Scan for the cell matching the given text and deliver its [x, y] coordinate at center. 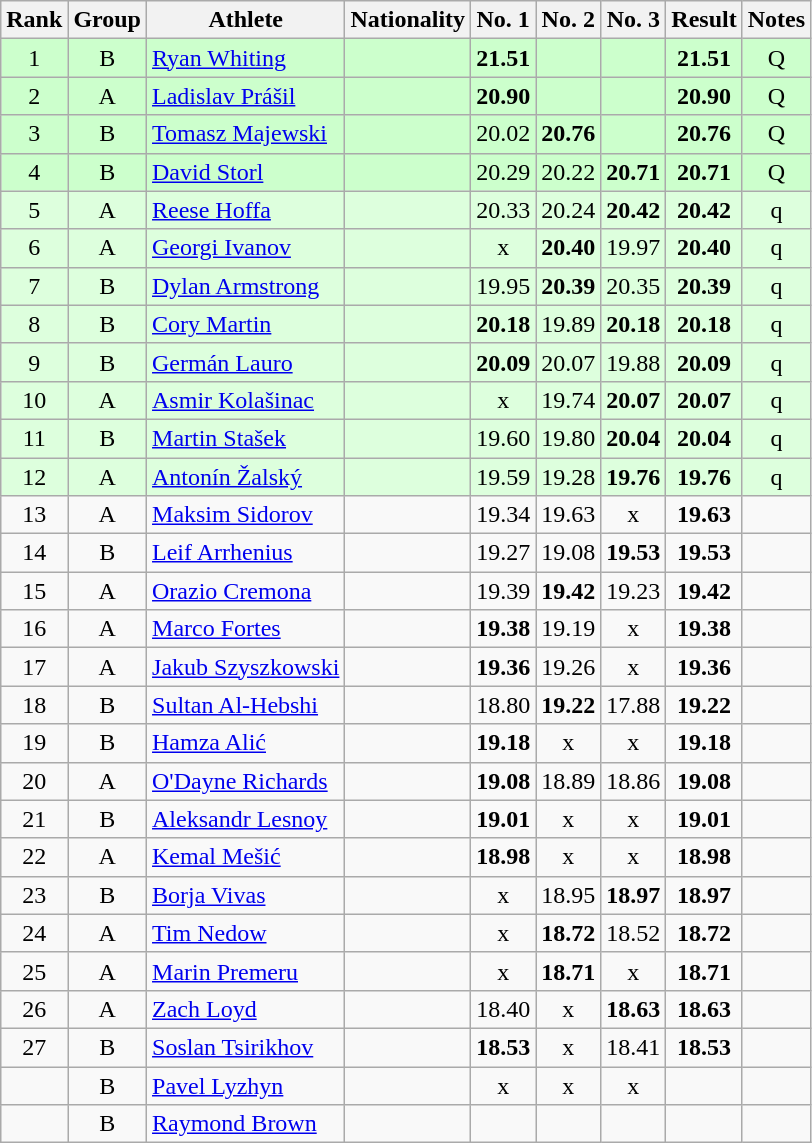
19 [34, 743]
No. 2 [568, 20]
Orazio Cremona [246, 591]
Asmir Kolašinac [246, 400]
No. 1 [504, 20]
18.41 [634, 1047]
19.59 [504, 477]
15 [34, 591]
2 [34, 96]
19.27 [504, 553]
18.40 [504, 1009]
19.74 [568, 400]
19.95 [504, 286]
18.89 [568, 781]
26 [34, 1009]
Leif Arrhenius [246, 553]
24 [34, 933]
Marin Premeru [246, 971]
Germán Lauro [246, 362]
19.80 [568, 438]
Borja Vivas [246, 895]
20.02 [504, 134]
Aleksandr Lesnoy [246, 819]
David Storl [246, 172]
Kemal Mešić [246, 857]
20.33 [504, 210]
Nationality [408, 20]
19.89 [568, 324]
13 [34, 515]
19.23 [634, 591]
10 [34, 400]
Result [704, 20]
18.95 [568, 895]
Group [108, 20]
Tomasz Majewski [246, 134]
Sultan Al-Hebshi [246, 705]
Antonín Žalský [246, 477]
Dylan Armstrong [246, 286]
19.60 [504, 438]
Jakub Szyszkowski [246, 667]
18.80 [504, 705]
4 [34, 172]
19.28 [568, 477]
21 [34, 819]
19.19 [568, 629]
19.39 [504, 591]
5 [34, 210]
9 [34, 362]
Cory Martin [246, 324]
Georgi Ivanov [246, 248]
27 [34, 1047]
1 [34, 58]
Rank [34, 20]
19.88 [634, 362]
Zach Loyd [246, 1009]
18 [34, 705]
17.88 [634, 705]
Ladislav Prášil [246, 96]
O'Dayne Richards [246, 781]
20.22 [568, 172]
25 [34, 971]
No. 3 [634, 20]
Tim Nedow [246, 933]
19.97 [634, 248]
Marco Fortes [246, 629]
20.24 [568, 210]
18.86 [634, 781]
22 [34, 857]
23 [34, 895]
18.52 [634, 933]
17 [34, 667]
14 [34, 553]
7 [34, 286]
Pavel Lyzhyn [246, 1085]
Martin Stašek [246, 438]
6 [34, 248]
3 [34, 134]
8 [34, 324]
20 [34, 781]
11 [34, 438]
Soslan Tsirikhov [246, 1047]
Hamza Alić [246, 743]
20.29 [504, 172]
Athlete [246, 20]
Notes [776, 20]
12 [34, 477]
20.35 [634, 286]
Raymond Brown [246, 1124]
Ryan Whiting [246, 58]
Maksim Sidorov [246, 515]
16 [34, 629]
19.34 [504, 515]
Reese Hoffa [246, 210]
19.26 [568, 667]
